From the cell containing the given text, extract its center point as (X, Y) coordinate. 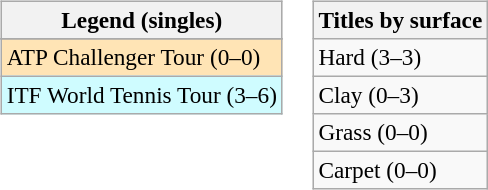
Clay (0–3) (400, 95)
ITF World Tennis Tour (3–6) (142, 95)
Grass (0–0) (400, 133)
Carpet (0–0) (400, 171)
Titles by surface (400, 20)
ATP Challenger Tour (0–0) (142, 57)
Hard (3–3) (400, 57)
Legend (singles) (142, 20)
